Return (x, y) of the center of cell containing provided text 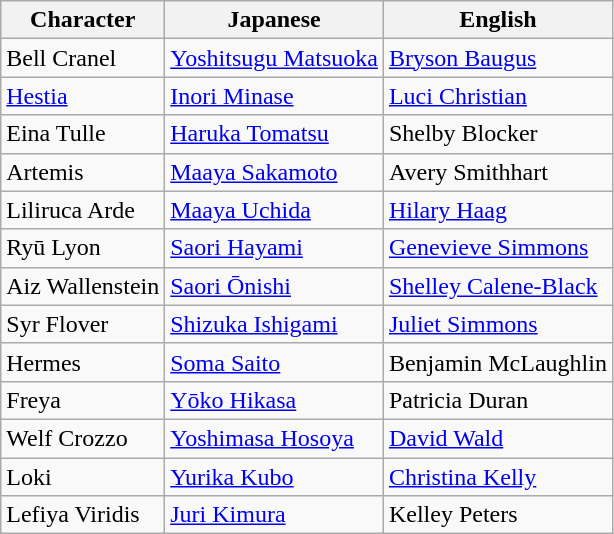
Liliruca Arde (83, 210)
Bell Cranel (83, 58)
Hermes (83, 362)
Bryson Baugus (498, 58)
Haruka Tomatsu (274, 134)
Juliet Simmons (498, 324)
Avery Smithhart (498, 172)
Ryū Lyon (83, 248)
Yoshitsugu Matsuoka (274, 58)
Maaya Sakamoto (274, 172)
Loki (83, 477)
Soma Saito (274, 362)
Shelby Blocker (498, 134)
Shelley Calene-Black (498, 286)
Christina Kelly (498, 477)
Japanese (274, 20)
Yoshimasa Hosoya (274, 438)
Saori Ōnishi (274, 286)
Aiz Wallenstein (83, 286)
Inori Minase (274, 96)
Syr Flover (83, 324)
Freya (83, 400)
Eina Tulle (83, 134)
Kelley Peters (498, 515)
Yurika Kubo (274, 477)
Maaya Uchida (274, 210)
Yōko Hikasa (274, 400)
Genevieve Simmons (498, 248)
Artemis (83, 172)
Hestia (83, 96)
English (498, 20)
Benjamin McLaughlin (498, 362)
Shizuka Ishigami (274, 324)
David Wald (498, 438)
Character (83, 20)
Saori Hayami (274, 248)
Patricia Duran (498, 400)
Welf Crozzo (83, 438)
Juri Kimura (274, 515)
Hilary Haag (498, 210)
Luci Christian (498, 96)
Lefiya Viridis (83, 515)
